Identify which cell holds the provided text, then report its [X, Y] central coordinate. 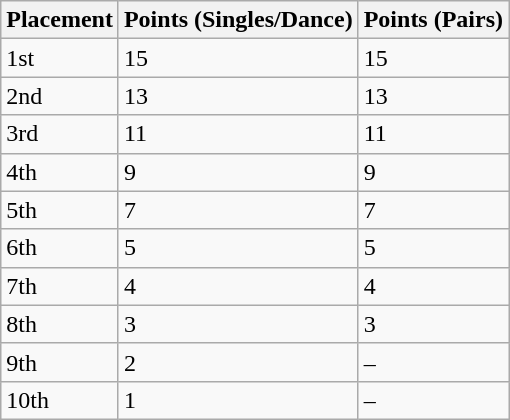
1 [238, 400]
2 [238, 362]
6th [60, 248]
3rd [60, 134]
1st [60, 58]
Points (Pairs) [433, 20]
10th [60, 400]
4th [60, 172]
9th [60, 362]
7th [60, 286]
Placement [60, 20]
5th [60, 210]
2nd [60, 96]
Points (Singles/Dance) [238, 20]
8th [60, 324]
